Locate the cell with the specified text and output its (X, Y) center coordinate. 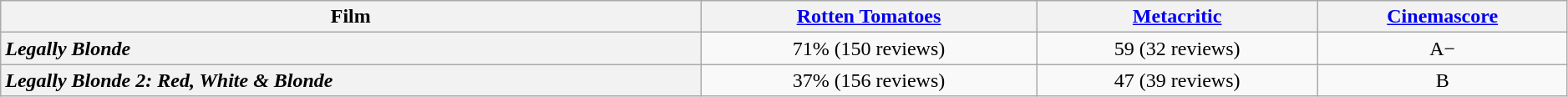
Cinemascore (1442, 17)
47 (39 reviews) (1177, 80)
71% (150 reviews) (869, 48)
Metacritic (1177, 17)
Legally Blonde (351, 48)
Rotten Tomatoes (869, 17)
A− (1442, 48)
Legally Blonde 2: Red, White & Blonde (351, 80)
B (1442, 80)
59 (32 reviews) (1177, 48)
Film (351, 17)
37% (156 reviews) (869, 80)
